Return the (x, y) coordinate for the center point of the cell that contains the specified text.  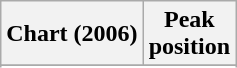
Peakposition (189, 34)
Chart (2006) (72, 34)
